Output the [x, y] coordinate of the center of the cell containing the given text.  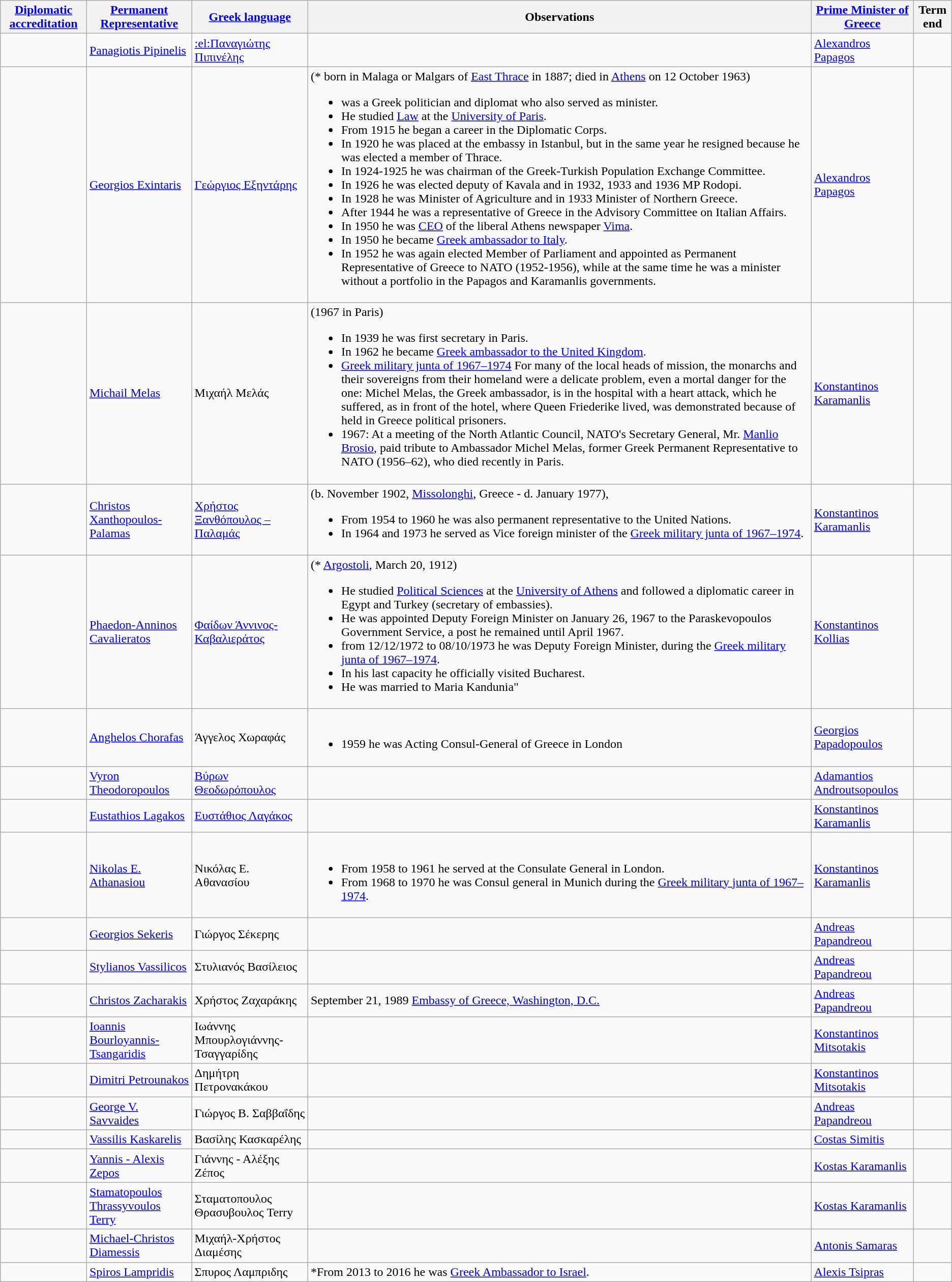
September 21, 1989 Embassy of Greece, Washington, D.C. [559, 1000]
Νικόλας Ε. Αθανασίου [250, 875]
Σπυρος Λαμπριδης [250, 1272]
Vyron Theodoropoulos [139, 782]
Alexis Tsipras [862, 1272]
Φαίδων Άννινος-Καβαλιεράτος [250, 632]
George V. Savvaides [139, 1113]
Konstantinos Kollias [862, 632]
Phaedon-Anninos Cavalieratos [139, 632]
Michael-Christos Diamessis [139, 1245]
Prime Minister of Greece [862, 17]
Σταματοπουλος Θρασυβουλος Terry [250, 1206]
Term end [933, 17]
1959 he was Acting Consul-General of Greece in London [559, 738]
Βύρων Θεοδωρόπουλος [250, 782]
Vassilis Kaskarelis [139, 1140]
Ευστάθιος Λαγάκος [250, 816]
Anghelos Chorafas [139, 738]
Georgios Sekeris [139, 934]
Eustathios Lagakos [139, 816]
Georgios Exintaris [139, 185]
Βασίλης Κασκαρέλης [250, 1140]
Antonis Samaras [862, 1245]
Georgios Papadopoulos [862, 738]
Γιώργος Β. Σαββαΐδης [250, 1113]
Costas Simitis [862, 1140]
Adamantios Androutsopoulos [862, 782]
Ioannis Bourloyannis-Tsangaridis [139, 1040]
*From 2013 to 2016 he was Greek Ambassador to Israel. [559, 1272]
Stamatopoulos Thrassyvoulos Terry [139, 1206]
Γεώργιος Εξηντάρης [250, 185]
Diplomatic accreditation [44, 17]
Panagiotis Pipinelis [139, 50]
Stylianos Vassilicos [139, 967]
:el:Παναγιώτης Πιπινέλης [250, 50]
Ιωάννης Μπουρλογιάννης-Τσαγγαρίδης [250, 1040]
Μιχαήλ-Χρήστος Διαμέσης [250, 1245]
Permanent Representative [139, 17]
Στυλιανός Βασίλειος [250, 967]
Observations [559, 17]
Γιώργος Σέκερης [250, 934]
Yannis - Alexis Zepos [139, 1166]
Χρήστος Ξανθόπουλος – Παλαμάς [250, 519]
Michail Melas [139, 393]
Greek language [250, 17]
Άγγελος Χωραφάς [250, 738]
Christos Zacharakis [139, 1000]
Nikolas E. Athanasiou [139, 875]
Μιχαήλ Μελάς [250, 393]
Spiros Lampridis [139, 1272]
Dimitri Petrounakos [139, 1081]
Χρήστος Ζαχαράκης [250, 1000]
Γιάννης - Αλέξης Ζέπος [250, 1166]
Christos Xanthopoulos-Palamas [139, 519]
Δημήτρη Πετρονακάκου [250, 1081]
